For the text-containing cell, return its midpoint in (x, y) coordinate format. 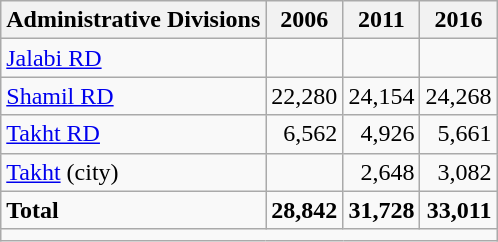
3,082 (458, 172)
Takht (city) (134, 172)
24,154 (382, 96)
33,011 (458, 210)
4,926 (382, 134)
Shamil RD (134, 96)
Takht RD (134, 134)
22,280 (304, 96)
2,648 (382, 172)
28,842 (304, 210)
Administrative Divisions (134, 20)
6,562 (304, 134)
2011 (382, 20)
5,661 (458, 134)
Jalabi RD (134, 58)
Total (134, 210)
2016 (458, 20)
2006 (304, 20)
31,728 (382, 210)
24,268 (458, 96)
